For the text-containing cell, return its midpoint in (X, Y) coordinate format. 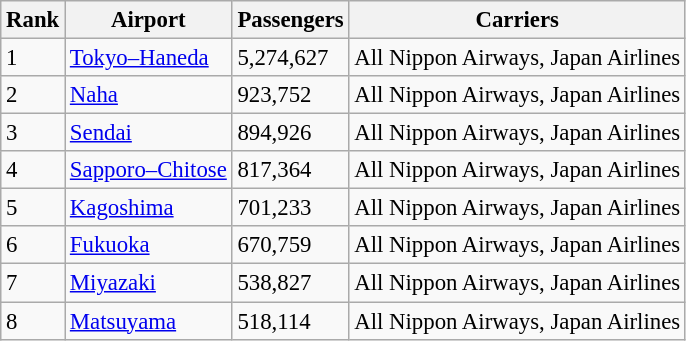
Miyazaki (149, 283)
Fukuoka (149, 245)
2 (33, 95)
Carriers (517, 20)
670,759 (290, 245)
Sapporo–Chitose (149, 170)
817,364 (290, 170)
Rank (33, 20)
Matsuyama (149, 321)
923,752 (290, 95)
Sendai (149, 133)
Airport (149, 20)
7 (33, 283)
538,827 (290, 283)
Kagoshima (149, 208)
5,274,627 (290, 58)
Naha (149, 95)
1 (33, 58)
8 (33, 321)
5 (33, 208)
894,926 (290, 133)
518,114 (290, 321)
701,233 (290, 208)
Passengers (290, 20)
4 (33, 170)
Tokyo–Haneda (149, 58)
6 (33, 245)
3 (33, 133)
